Extract the [x, y] coordinate from the center of the cell holding the provided text.  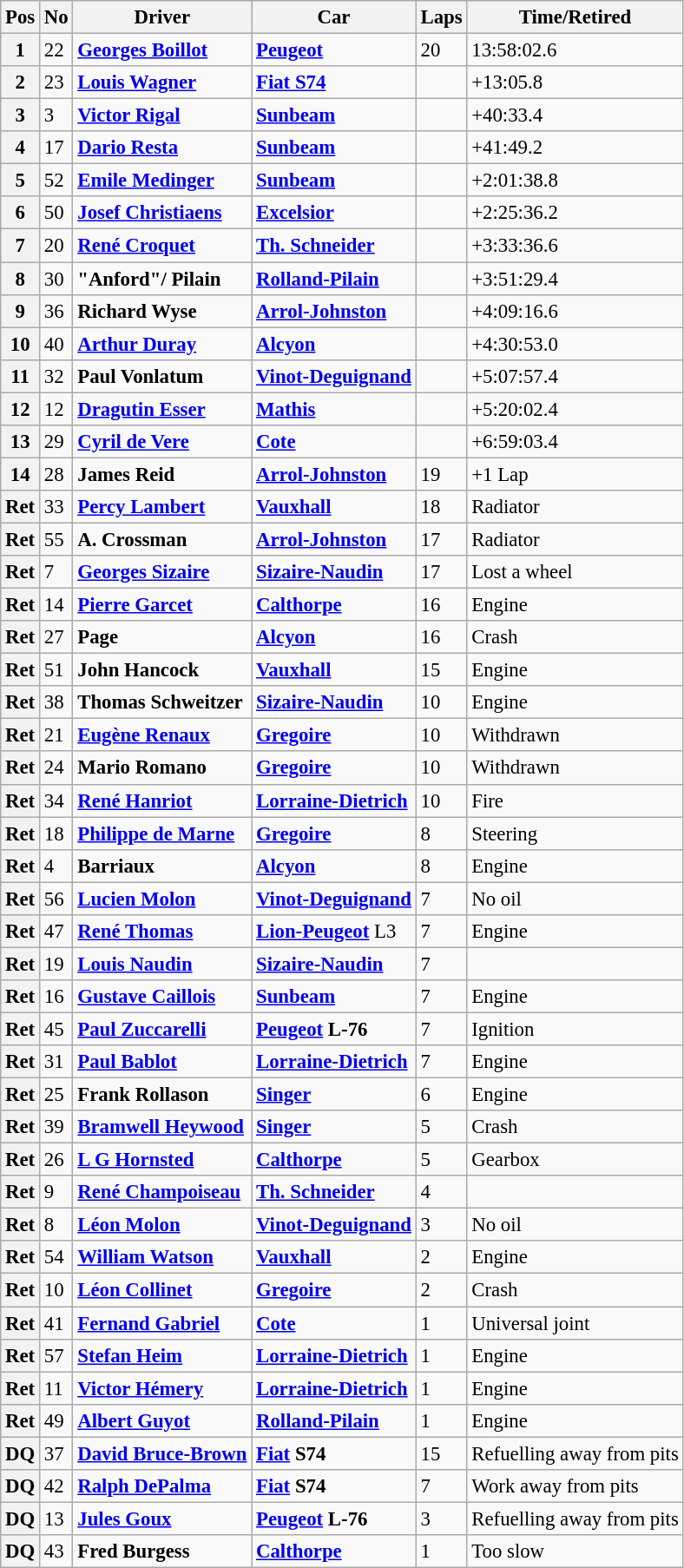
Excelsior [334, 213]
Barriaux [162, 866]
Lion-Peugeot L3 [334, 932]
Eugène Renaux [162, 735]
Ignition [575, 1029]
Jules Goux [162, 1519]
57 [56, 1355]
Pos [21, 17]
René Thomas [162, 932]
Car [334, 17]
Victor Hémery [162, 1388]
29 [56, 442]
36 [56, 311]
32 [56, 376]
Percy Lambert [162, 507]
James Reid [162, 474]
Fred Burgess [162, 1552]
51 [56, 670]
Emile Medinger [162, 181]
30 [56, 279]
Philippe de Marne [162, 833]
+40:33.4 [575, 115]
Frank Rollason [162, 1095]
Richard Wyse [162, 311]
43 [56, 1552]
Louis Wagner [162, 82]
David Bruce-Brown [162, 1453]
31 [56, 1062]
Léon Collinet [162, 1290]
+5:07:57.4 [575, 376]
Georges Sizaire [162, 572]
Lost a wheel [575, 572]
24 [56, 768]
Lucien Molon [162, 899]
Bramwell Heywood [162, 1127]
+41:49.2 [575, 148]
Universal joint [575, 1323]
54 [56, 1258]
Cyril de Vere [162, 442]
"Anford"/ Pilain [162, 279]
Too slow [575, 1552]
Ralph DePalma [162, 1486]
René Hanriot [162, 800]
Thomas Schweitzer [162, 702]
Fire [575, 800]
21 [56, 735]
Stefan Heim [162, 1355]
41 [56, 1323]
Arthur Duray [162, 344]
Gustave Caillois [162, 997]
William Watson [162, 1258]
Dragutin Esser [162, 409]
René Croquet [162, 246]
Work away from pits [575, 1486]
22 [56, 50]
50 [56, 213]
28 [56, 474]
45 [56, 1029]
56 [56, 899]
+6:59:03.4 [575, 442]
René Champoiseau [162, 1192]
26 [56, 1160]
Fernand Gabriel [162, 1323]
13:58:02.6 [575, 50]
25 [56, 1095]
47 [56, 932]
No [56, 17]
A. Crossman [162, 539]
Time/Retired [575, 17]
Paul Zuccarelli [162, 1029]
Peugeot [334, 50]
+1 Lap [575, 474]
33 [56, 507]
Dario Resta [162, 148]
Driver [162, 17]
John Hancock [162, 670]
+3:51:29.4 [575, 279]
Pierre Garcet [162, 605]
Steering [575, 833]
Mario Romano [162, 768]
+3:33:36.6 [575, 246]
Albert Guyot [162, 1420]
+4:09:16.6 [575, 311]
55 [56, 539]
37 [56, 1453]
23 [56, 82]
+4:30:53.0 [575, 344]
Paul Vonlatum [162, 376]
38 [56, 702]
Mathis [334, 409]
42 [56, 1486]
34 [56, 800]
Gearbox [575, 1160]
+13:05.8 [575, 82]
Louis Naudin [162, 964]
Victor Rigal [162, 115]
+5:20:02.4 [575, 409]
Page [162, 637]
40 [56, 344]
Laps [441, 17]
49 [56, 1420]
Josef Christiaens [162, 213]
39 [56, 1127]
27 [56, 637]
Paul Bablot [162, 1062]
Georges Boillot [162, 50]
+2:01:38.8 [575, 181]
L G Hornsted [162, 1160]
52 [56, 181]
+2:25:36.2 [575, 213]
Léon Molon [162, 1225]
